Detect which cell encompasses the target text, then output its (X, Y) center coordinate. 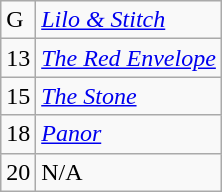
20 (18, 172)
N/A (129, 172)
Lilo & Stitch (129, 20)
Panor (129, 134)
15 (18, 96)
13 (18, 58)
G (18, 20)
The Red Envelope (129, 58)
The Stone (129, 96)
18 (18, 134)
